For the text-containing cell, return its midpoint in (X, Y) coordinate format. 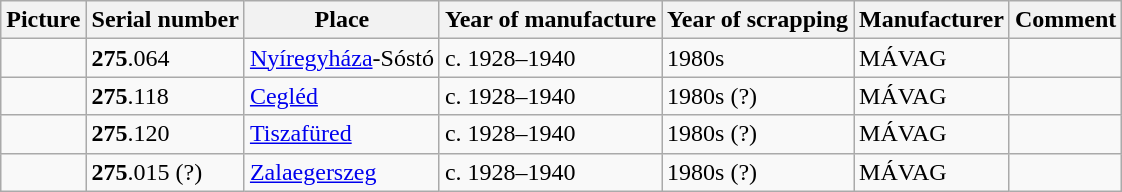
Serial number (165, 20)
Picture (44, 20)
Year of scrapping (758, 20)
Place (342, 20)
Tiszafüred (342, 134)
275.064 (165, 58)
Zalaegerszeg (342, 172)
Comment (1065, 20)
Manufacturer (932, 20)
1980s (758, 58)
275.015 (?) (165, 172)
Year of manufacture (550, 20)
275.118 (165, 96)
Cegléd (342, 96)
275.120 (165, 134)
Nyíregyháza-Sóstó (342, 58)
